Return (X, Y) of the center of cell containing provided text 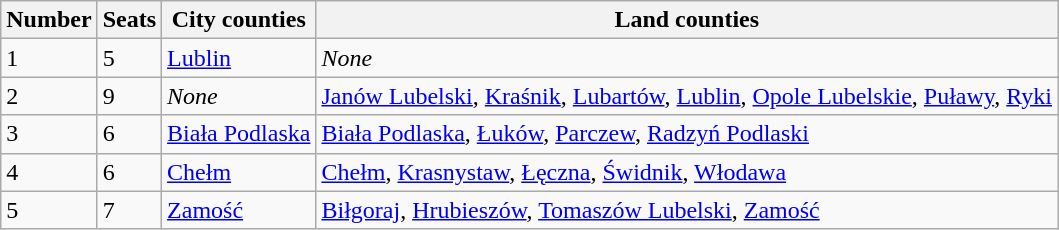
Seats (129, 20)
3 (49, 134)
Chełm, Krasnystaw, Łęczna, Świdnik, Włodawa (687, 172)
Land counties (687, 20)
2 (49, 96)
4 (49, 172)
City counties (239, 20)
1 (49, 58)
Biała Podlaska, Łuków, Parczew, Radzyń Podlaski (687, 134)
Biała Podlaska (239, 134)
7 (129, 210)
Number (49, 20)
Janów Lubelski, Kraśnik, Lubartów, Lublin, Opole Lubelskie, Puławy, Ryki (687, 96)
Zamość (239, 210)
Biłgoraj, Hrubieszów, Tomaszów Lubelski, Zamość (687, 210)
9 (129, 96)
Chełm (239, 172)
Lublin (239, 58)
